Pinpoint the cell where the given text exists, returning its [X, Y] midpoint coordinate. 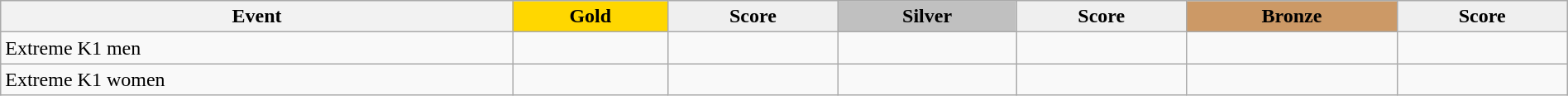
Silver [926, 17]
Gold [590, 17]
Extreme K1 women [256, 79]
Extreme K1 men [256, 48]
Bronze [1292, 17]
Event [256, 17]
